Return the (x, y) coordinate for the center point of the cell that contains the specified text.  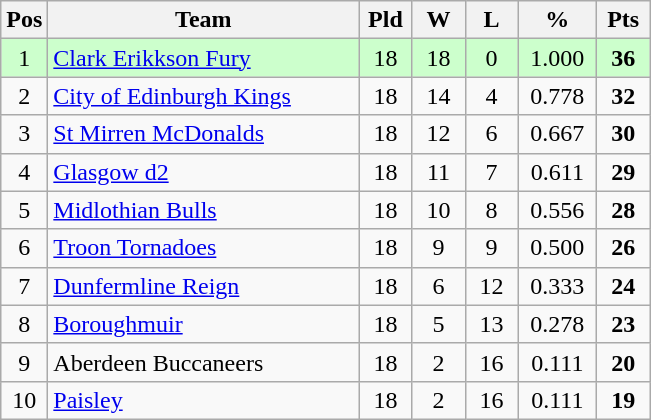
W (438, 20)
28 (624, 210)
36 (624, 58)
L (492, 20)
24 (624, 286)
32 (624, 96)
1.000 (558, 58)
0 (492, 58)
0.667 (558, 134)
0.556 (558, 210)
3 (24, 134)
St Mirren McDonalds (204, 134)
Troon Tornadoes (204, 248)
Clark Erikkson Fury (204, 58)
0.278 (558, 324)
0.333 (558, 286)
Pld (386, 20)
Pts (624, 20)
Midlothian Bulls (204, 210)
City of Edinburgh Kings (204, 96)
30 (624, 134)
14 (438, 96)
Pos (24, 20)
26 (624, 248)
0.500 (558, 248)
13 (492, 324)
Aberdeen Buccaneers (204, 362)
29 (624, 172)
Paisley (204, 400)
Boroughmuir (204, 324)
0.778 (558, 96)
Team (204, 20)
11 (438, 172)
Dunfermline Reign (204, 286)
20 (624, 362)
Glasgow d2 (204, 172)
23 (624, 324)
1 (24, 58)
% (558, 20)
19 (624, 400)
0.611 (558, 172)
